Locate the cell with the specified text and output its (X, Y) center coordinate. 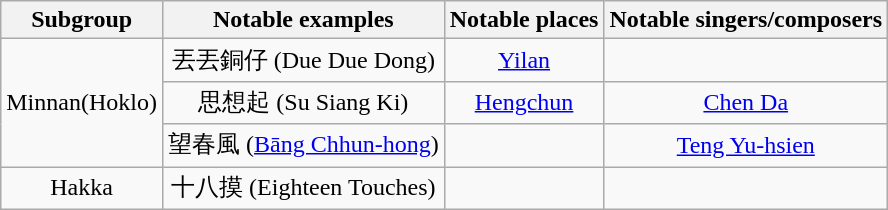
丟丟銅仔 (Due Due Dong) (303, 60)
Notable places (524, 20)
Minnan(Hoklo) (82, 103)
Teng Yu-hsien (746, 146)
十八摸 (Eighteen Touches) (303, 188)
Chen Da (746, 102)
Notable singers/composers (746, 20)
Notable examples (303, 20)
Subgroup (82, 20)
Hakka (82, 188)
望春風 (Bāng Chhun-hong) (303, 146)
Hengchun (524, 102)
Yilan (524, 60)
思想起 (Su Siang Ki) (303, 102)
